Identify which cell holds the provided text, then report its (X, Y) central coordinate. 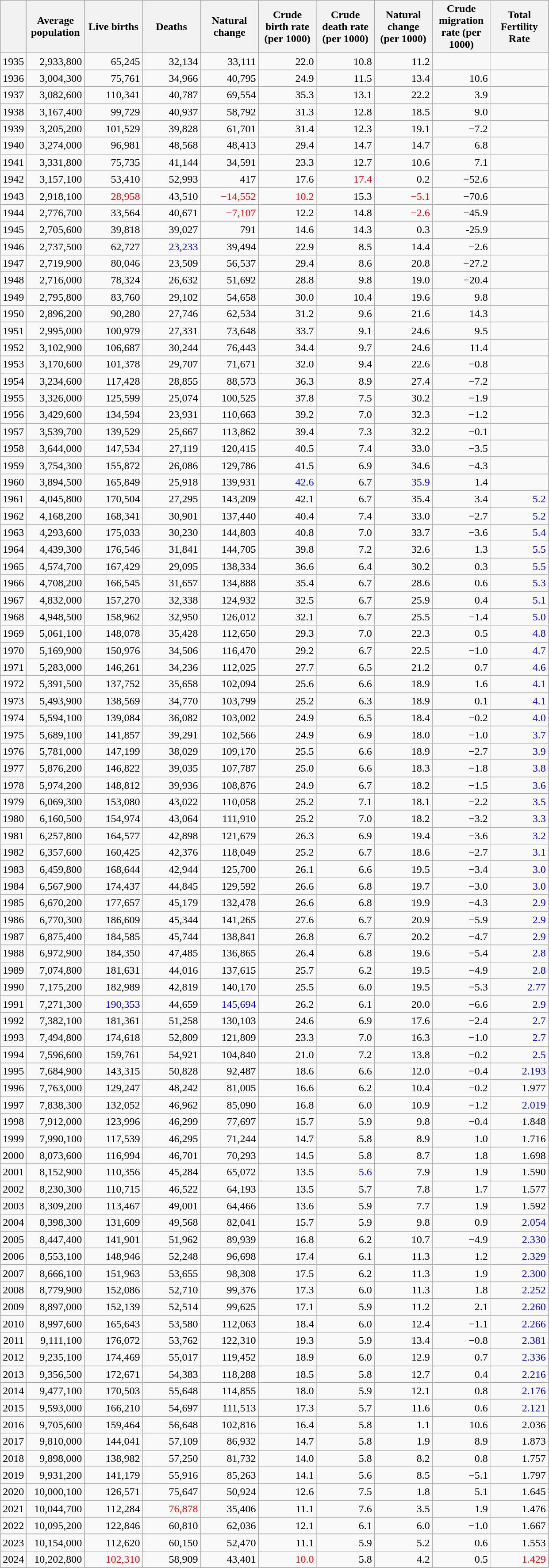
3,102,900 (56, 348)
7,990,100 (56, 1139)
34.4 (288, 348)
52,710 (172, 1290)
−14,552 (229, 196)
1953 (13, 364)
32,338 (172, 600)
2007 (13, 1273)
1959 (13, 465)
58,792 (229, 112)
139,529 (113, 432)
2014 (13, 1391)
1.2 (461, 1256)
1989 (13, 970)
2,995,000 (56, 331)
8,398,300 (56, 1223)
1950 (13, 314)
52,514 (172, 1307)
20.2 (403, 937)
7.8 (403, 1189)
26.4 (288, 953)
92,487 (229, 1071)
2,896,200 (56, 314)
1997 (13, 1105)
7.9 (403, 1172)
26.1 (288, 869)
39.4 (288, 432)
1954 (13, 381)
152,139 (113, 1307)
190,353 (113, 1004)
45,284 (172, 1172)
31.4 (288, 129)
2000 (13, 1155)
40,671 (172, 213)
186,609 (113, 920)
1944 (13, 213)
42,819 (172, 987)
1969 (13, 634)
129,786 (229, 465)
2,918,100 (56, 196)
3.7 (519, 734)
112,284 (113, 1509)
35,406 (229, 1509)
1998 (13, 1122)
8,666,100 (56, 1273)
1.592 (519, 1206)
110,341 (113, 95)
1986 (13, 920)
8,553,100 (56, 1256)
1946 (13, 246)
7.7 (403, 1206)
10,044,700 (56, 1509)
21.6 (403, 314)
2.260 (519, 1307)
70,293 (229, 1155)
181,361 (113, 1021)
82,041 (229, 1223)
85,263 (229, 1475)
51,258 (172, 1021)
3,170,600 (56, 364)
125,599 (113, 398)
145,694 (229, 1004)
9.4 (345, 364)
71,671 (229, 364)
38,029 (172, 751)
9,898,000 (56, 1458)
−3.4 (461, 869)
−45.9 (461, 213)
40.8 (288, 533)
2022 (13, 1526)
39,828 (172, 129)
103,002 (229, 718)
2020 (13, 1492)
73,648 (229, 331)
37.8 (288, 398)
1982 (13, 853)
4.6 (519, 667)
1.476 (519, 1509)
6.3 (345, 701)
−70.6 (461, 196)
53,762 (172, 1341)
Crude birth rate (per 1000) (288, 27)
40,795 (229, 78)
1967 (13, 600)
19.4 (403, 836)
58,909 (172, 1559)
19.0 (403, 280)
174,469 (113, 1358)
7,382,100 (56, 1021)
54,921 (172, 1055)
121,679 (229, 836)
1952 (13, 348)
112,025 (229, 667)
30,230 (172, 533)
2.266 (519, 1323)
Average population (56, 27)
114,855 (229, 1391)
152,086 (113, 1290)
1988 (13, 953)
417 (229, 179)
139,931 (229, 482)
4,045,800 (56, 499)
32.6 (403, 550)
9,931,200 (56, 1475)
0.9 (461, 1223)
36.6 (288, 566)
32.5 (288, 600)
96,698 (229, 1256)
27,746 (172, 314)
34,591 (229, 162)
Total Fertility Rate (519, 27)
88,573 (229, 381)
182,989 (113, 987)
165,643 (113, 1323)
102,094 (229, 684)
42,944 (172, 869)
7,763,000 (56, 1088)
5.3 (519, 583)
57,250 (172, 1458)
−27.2 (461, 264)
39,035 (172, 768)
15.3 (345, 196)
5,493,900 (56, 701)
−5.3 (461, 987)
29,102 (172, 297)
120,415 (229, 448)
28.6 (403, 583)
46,962 (172, 1105)
26.8 (288, 937)
13.8 (403, 1055)
1951 (13, 331)
113,467 (113, 1206)
148,946 (113, 1256)
6,875,400 (56, 937)
48,568 (172, 145)
Natural change (per 1000) (403, 27)
76,443 (229, 348)
16.4 (288, 1425)
1991 (13, 1004)
144,803 (229, 533)
181,631 (113, 970)
35,658 (172, 684)
121,809 (229, 1037)
129,247 (113, 1088)
132,478 (229, 903)
7.6 (345, 1509)
1999 (13, 1139)
1.797 (519, 1475)
165,849 (113, 482)
25.0 (288, 768)
42,376 (172, 853)
1985 (13, 903)
90,280 (113, 314)
28.8 (288, 280)
138,841 (229, 937)
3,274,000 (56, 145)
1966 (13, 583)
174,437 (113, 886)
3.4 (461, 499)
1979 (13, 802)
2.054 (519, 1223)
22.9 (288, 246)
6,770,300 (56, 920)
Crude death rate (per 1000) (345, 27)
3,326,000 (56, 398)
−2.4 (461, 1021)
3,205,200 (56, 129)
54,697 (172, 1408)
69,554 (229, 95)
5,689,100 (56, 734)
54,658 (229, 297)
31,657 (172, 583)
35.9 (403, 482)
2.1 (461, 1307)
22.6 (403, 364)
42.6 (288, 482)
8,779,900 (56, 1290)
9,477,100 (56, 1391)
9.7 (345, 348)
8,230,300 (56, 1189)
124,932 (229, 600)
11.6 (403, 1408)
2,795,800 (56, 297)
2017 (13, 1442)
155,872 (113, 465)
1.873 (519, 1442)
2004 (13, 1223)
111,513 (229, 1408)
159,464 (113, 1425)
75,735 (113, 162)
107,787 (229, 768)
14.1 (288, 1475)
102,566 (229, 734)
172,671 (113, 1374)
137,752 (113, 684)
21.0 (288, 1055)
143,209 (229, 499)
57,109 (172, 1442)
1965 (13, 566)
7,912,000 (56, 1122)
26,086 (172, 465)
1975 (13, 734)
104,840 (229, 1055)
25.9 (403, 600)
36,082 (172, 718)
134,594 (113, 415)
176,546 (113, 550)
122,846 (113, 1526)
61,701 (229, 129)
−4.7 (461, 937)
1957 (13, 432)
2.193 (519, 1071)
2024 (13, 1559)
2,719,900 (56, 264)
4,948,500 (56, 617)
166,210 (113, 1408)
177,657 (113, 903)
7,494,800 (56, 1037)
29.2 (288, 650)
0.2 (403, 179)
1941 (13, 162)
46,299 (172, 1122)
101,529 (113, 129)
8,997,600 (56, 1323)
2008 (13, 1290)
23,931 (172, 415)
83,760 (113, 297)
2021 (13, 1509)
40.5 (288, 448)
3,004,300 (56, 78)
1.645 (519, 1492)
1976 (13, 751)
62,534 (229, 314)
118,288 (229, 1374)
1945 (13, 229)
3,082,600 (56, 95)
166,545 (113, 583)
−20.4 (461, 280)
26.2 (288, 1004)
51,692 (229, 280)
168,341 (113, 516)
184,350 (113, 953)
77,697 (229, 1122)
110,663 (229, 415)
1987 (13, 937)
13.6 (288, 1206)
19.9 (403, 903)
1978 (13, 785)
2.176 (519, 1391)
1981 (13, 836)
20.9 (403, 920)
147,199 (113, 751)
52,809 (172, 1037)
1.3 (461, 550)
44,845 (172, 886)
1.6 (461, 684)
116,994 (113, 1155)
14.0 (288, 1458)
51,962 (172, 1239)
32,134 (172, 61)
50,924 (229, 1492)
10,202,800 (56, 1559)
40,937 (172, 112)
2.381 (519, 1341)
27,119 (172, 448)
1971 (13, 667)
6,670,200 (56, 903)
143,315 (113, 1071)
2.019 (519, 1105)
126,571 (113, 1492)
39,494 (229, 246)
6,972,900 (56, 953)
11.5 (345, 78)
43,510 (172, 196)
27.6 (288, 920)
108,876 (229, 785)
99,625 (229, 1307)
96,981 (113, 145)
4,832,000 (56, 600)
5,061,100 (56, 634)
111,910 (229, 819)
−2.2 (461, 802)
184,585 (113, 937)
34.6 (403, 465)
28,958 (113, 196)
2.5 (519, 1055)
5.4 (519, 533)
4,168,200 (56, 516)
22.3 (403, 634)
12.8 (345, 112)
126,012 (229, 617)
34,770 (172, 701)
146,261 (113, 667)
89,939 (229, 1239)
54,383 (172, 1374)
5,594,100 (56, 718)
30.0 (288, 297)
2,776,700 (56, 213)
1.698 (519, 1155)
17.5 (288, 1273)
48,242 (172, 1088)
5,781,000 (56, 751)
3,894,500 (56, 482)
100,525 (229, 398)
137,440 (229, 516)
6,459,800 (56, 869)
12.2 (288, 213)
32.3 (403, 415)
1947 (13, 264)
25,074 (172, 398)
27.4 (403, 381)
141,265 (229, 920)
4.7 (519, 650)
65,245 (113, 61)
2009 (13, 1307)
−1.8 (461, 768)
30,244 (172, 348)
3,429,600 (56, 415)
26,632 (172, 280)
141,179 (113, 1475)
8.2 (403, 1458)
2003 (13, 1206)
40.4 (288, 516)
9,235,100 (56, 1358)
1962 (13, 516)
81,005 (229, 1088)
9.1 (345, 331)
9,593,000 (56, 1408)
117,428 (113, 381)
−1.4 (461, 617)
31,841 (172, 550)
17.1 (288, 1307)
39,291 (172, 734)
1.0 (461, 1139)
1.590 (519, 1172)
1.7 (461, 1189)
1994 (13, 1055)
2.300 (519, 1273)
6,257,800 (56, 836)
1.577 (519, 1189)
119,452 (229, 1358)
136,865 (229, 953)
144,705 (229, 550)
164,577 (113, 836)
14.6 (288, 229)
4.0 (519, 718)
1955 (13, 398)
4,574,700 (56, 566)
7,838,300 (56, 1105)
9,705,600 (56, 1425)
−3.5 (461, 448)
2015 (13, 1408)
−52.6 (461, 179)
102,310 (113, 1559)
3,539,700 (56, 432)
29.3 (288, 634)
2019 (13, 1475)
43,401 (229, 1559)
148,078 (113, 634)
167,429 (113, 566)
41,144 (172, 162)
42.1 (288, 499)
6.4 (345, 566)
23,509 (172, 264)
9.5 (461, 331)
1960 (13, 482)
45,179 (172, 903)
1977 (13, 768)
791 (229, 229)
3,644,000 (56, 448)
Natural change (229, 27)
1963 (13, 533)
64,466 (229, 1206)
130,103 (229, 1021)
153,080 (113, 802)
44,016 (172, 970)
1956 (13, 415)
10.8 (345, 61)
1.429 (519, 1559)
1.716 (519, 1139)
45,744 (172, 937)
168,644 (113, 869)
8.6 (345, 264)
6,069,300 (56, 802)
1974 (13, 718)
53,655 (172, 1273)
8.7 (403, 1155)
12.3 (345, 129)
138,982 (113, 1458)
20.8 (403, 264)
75,761 (113, 78)
138,569 (113, 701)
45,344 (172, 920)
50,828 (172, 1071)
49,568 (172, 1223)
Live births (113, 27)
1984 (13, 886)
138,334 (229, 566)
4.2 (403, 1559)
2023 (13, 1542)
12.9 (403, 1358)
62,727 (113, 246)
5,876,200 (56, 768)
5,169,900 (56, 650)
1995 (13, 1071)
Deaths (172, 27)
25,918 (172, 482)
32.1 (288, 617)
118,049 (229, 853)
22.2 (403, 95)
102,816 (229, 1425)
20.0 (403, 1004)
1938 (13, 112)
16.3 (403, 1037)
10.2 (288, 196)
27,331 (172, 331)
−1.5 (461, 785)
1980 (13, 819)
7,684,900 (56, 1071)
103,799 (229, 701)
5,283,000 (56, 667)
10.7 (403, 1239)
1.667 (519, 1526)
2018 (13, 1458)
7,596,600 (56, 1055)
44,659 (172, 1004)
25,667 (172, 432)
40,787 (172, 95)
112,620 (113, 1542)
2001 (13, 1172)
52,993 (172, 179)
2.330 (519, 1239)
3,234,600 (56, 381)
125,700 (229, 869)
148,812 (113, 785)
144,041 (113, 1442)
22.0 (288, 61)
46,522 (172, 1189)
39.8 (288, 550)
−1.1 (461, 1323)
80,046 (113, 264)
10.9 (403, 1105)
22.5 (403, 650)
47,485 (172, 953)
3.8 (519, 768)
60,810 (172, 1526)
33,564 (113, 213)
9,111,100 (56, 1341)
1937 (13, 95)
18.1 (403, 802)
3.1 (519, 853)
36.3 (288, 381)
35,428 (172, 634)
2005 (13, 1239)
25.6 (288, 684)
112,063 (229, 1323)
35.3 (288, 95)
8,152,900 (56, 1172)
3,754,300 (56, 465)
109,170 (229, 751)
11.4 (461, 348)
34,506 (172, 650)
86,932 (229, 1442)
65,072 (229, 1172)
28,855 (172, 381)
7.3 (345, 432)
85,090 (229, 1105)
34,966 (172, 78)
52,248 (172, 1256)
7,271,300 (56, 1004)
33,111 (229, 61)
2012 (13, 1358)
2,705,600 (56, 229)
43,022 (172, 802)
34,236 (172, 667)
29,095 (172, 566)
8,073,600 (56, 1155)
9,810,000 (56, 1442)
14.8 (345, 213)
31.2 (288, 314)
46,295 (172, 1139)
1983 (13, 869)
140,170 (229, 987)
141,901 (113, 1239)
122,310 (229, 1341)
62,036 (229, 1526)
1968 (13, 617)
132,052 (113, 1105)
1961 (13, 499)
1935 (13, 61)
1.553 (519, 1542)
7,074,800 (56, 970)
113,862 (229, 432)
3,331,800 (56, 162)
43,064 (172, 819)
−1.9 (461, 398)
55,017 (172, 1358)
16.6 (288, 1088)
4.8 (519, 634)
158,962 (113, 617)
1948 (13, 280)
2013 (13, 1374)
160,425 (113, 853)
0.1 (461, 701)
10,000,100 (56, 1492)
1939 (13, 129)
12.0 (403, 1071)
1996 (13, 1088)
71,244 (229, 1139)
123,996 (113, 1122)
157,270 (113, 600)
41.5 (288, 465)
12.6 (288, 1492)
−6.6 (461, 1004)
4,293,600 (56, 533)
9,356,500 (56, 1374)
49,001 (172, 1206)
1970 (13, 650)
3,157,100 (56, 179)
112,650 (229, 634)
2,933,800 (56, 61)
−5.4 (461, 953)
55,648 (172, 1391)
99,729 (113, 112)
53,410 (113, 179)
4,708,200 (56, 583)
56,537 (229, 264)
42,898 (172, 836)
29,707 (172, 364)
75,647 (172, 1492)
159,761 (113, 1055)
146,822 (113, 768)
170,504 (113, 499)
−0.1 (461, 432)
14.5 (288, 1155)
100,979 (113, 331)
110,715 (113, 1189)
116,470 (229, 650)
12.4 (403, 1323)
-25.9 (461, 229)
10,154,000 (56, 1542)
99,376 (229, 1290)
78,324 (113, 280)
39.2 (288, 415)
1973 (13, 701)
76,878 (172, 1509)
9.6 (345, 314)
2,737,500 (56, 246)
1936 (13, 78)
55,916 (172, 1475)
6,567,900 (56, 886)
175,033 (113, 533)
81,732 (229, 1458)
1.757 (519, 1458)
9.0 (461, 112)
18.3 (403, 768)
1.848 (519, 1122)
3,167,400 (56, 112)
−5.9 (461, 920)
8,309,200 (56, 1206)
31.3 (288, 112)
27.7 (288, 667)
141,857 (113, 734)
1993 (13, 1037)
110,356 (113, 1172)
19.3 (288, 1341)
52,470 (229, 1542)
2,716,000 (56, 280)
19.1 (403, 129)
2.252 (519, 1290)
14.4 (403, 246)
64,193 (229, 1189)
7,175,200 (56, 987)
6,357,600 (56, 853)
32.0 (288, 364)
134,888 (229, 583)
13.1 (345, 95)
101,378 (113, 364)
151,963 (113, 1273)
1943 (13, 196)
2016 (13, 1425)
2010 (13, 1323)
1958 (13, 448)
5,974,200 (56, 785)
3.3 (519, 819)
4,439,300 (56, 550)
5,391,500 (56, 684)
154,974 (113, 819)
8,897,000 (56, 1307)
Crude migration rate (per 1000) (461, 27)
2002 (13, 1189)
2.216 (519, 1374)
2.329 (519, 1256)
117,539 (113, 1139)
46,701 (172, 1155)
2.336 (519, 1358)
1.4 (461, 482)
2.036 (519, 1425)
10,095,200 (56, 1526)
39,936 (172, 785)
8,447,400 (56, 1239)
53,580 (172, 1323)
3.6 (519, 785)
48,413 (229, 145)
1942 (13, 179)
27,295 (172, 499)
39,818 (113, 229)
137,615 (229, 970)
1992 (13, 1021)
21.2 (403, 667)
1940 (13, 145)
30,901 (172, 516)
−3.0 (461, 886)
150,976 (113, 650)
25.7 (288, 970)
26.3 (288, 836)
5.0 (519, 617)
23,233 (172, 246)
60,150 (172, 1542)
139,084 (113, 718)
1990 (13, 987)
1972 (13, 684)
106,687 (113, 348)
1.1 (403, 1425)
110,058 (229, 802)
32,950 (172, 617)
−3.2 (461, 819)
2.121 (519, 1408)
1.977 (519, 1088)
1964 (13, 550)
129,592 (229, 886)
174,618 (113, 1037)
98,308 (229, 1273)
39,027 (172, 229)
−7,107 (229, 213)
3.2 (519, 836)
2011 (13, 1341)
56,648 (172, 1425)
170,503 (113, 1391)
10.0 (288, 1559)
2006 (13, 1256)
32.2 (403, 432)
1949 (13, 297)
176,072 (113, 1341)
131,609 (113, 1223)
19.7 (403, 886)
147,534 (113, 448)
6,160,500 (56, 819)
2.77 (519, 987)
